From the cell containing the given text, extract its center point as [X, Y] coordinate. 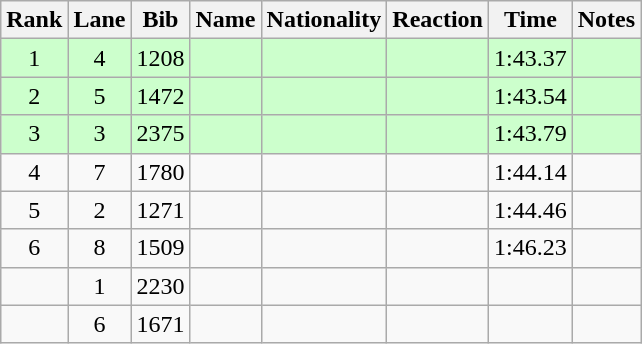
1:43.54 [530, 96]
1:43.79 [530, 134]
Rank [34, 20]
Notes [606, 20]
Bib [160, 20]
Reaction [438, 20]
1271 [160, 210]
2375 [160, 134]
1780 [160, 172]
Lane [100, 20]
1671 [160, 324]
1509 [160, 248]
2230 [160, 286]
1:44.46 [530, 210]
Time [530, 20]
Name [226, 20]
1:44.14 [530, 172]
1472 [160, 96]
7 [100, 172]
1:43.37 [530, 58]
1208 [160, 58]
1:46.23 [530, 248]
8 [100, 248]
Nationality [324, 20]
